Return [X, Y] of the center of cell containing provided text 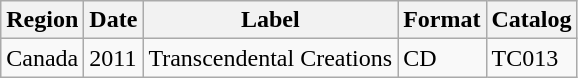
Label [270, 20]
Catalog [532, 20]
TC013 [532, 58]
2011 [114, 58]
CD [442, 58]
Canada [42, 58]
Transcendental Creations [270, 58]
Format [442, 20]
Date [114, 20]
Region [42, 20]
